Return the [X, Y] coordinate for the center point of the cell that contains the specified text.  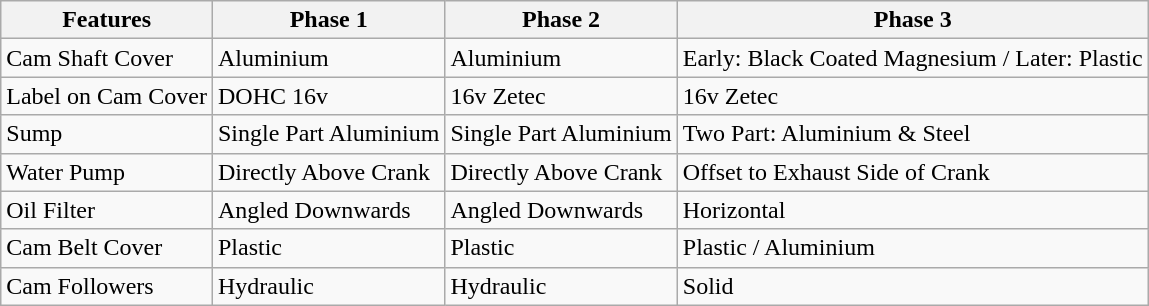
Plastic / Aluminium [912, 248]
Features [107, 20]
Two Part: Aluminium & Steel [912, 134]
Horizontal [912, 210]
Solid [912, 286]
Phase 1 [328, 20]
Cam Belt Cover [107, 248]
Early: Black Coated Magnesium / Later: Plastic [912, 58]
Cam Shaft Cover [107, 58]
Phase 3 [912, 20]
Phase 2 [561, 20]
Water Pump [107, 172]
Label on Cam Cover [107, 96]
Sump [107, 134]
Cam Followers [107, 286]
Offset to Exhaust Side of Crank [912, 172]
DOHC 16v [328, 96]
Oil Filter [107, 210]
